Output the [x, y] coordinate of the center of the cell containing the given text.  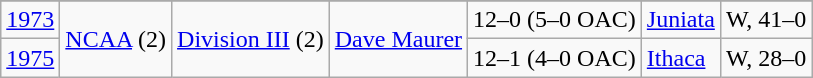
Juniata [680, 20]
W, 41–0 [766, 20]
Ithaca [680, 58]
Division III (2) [251, 39]
1973 [30, 20]
1975 [30, 58]
Dave Maurer [398, 39]
W, 28–0 [766, 58]
NCAA (2) [116, 39]
12–1 (4–0 OAC) [555, 58]
12–0 (5–0 OAC) [555, 20]
